Return (X, Y) of the center of cell containing provided text 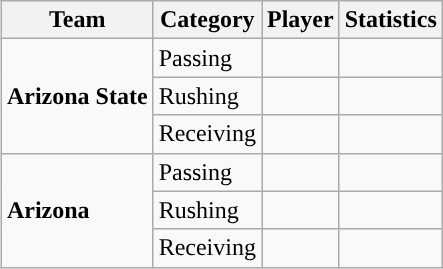
Player (301, 20)
Arizona State (77, 96)
Statistics (390, 20)
Arizona (77, 210)
Team (77, 20)
Category (207, 20)
